Scan for the cell matching the given text and deliver its (X, Y) coordinate at center. 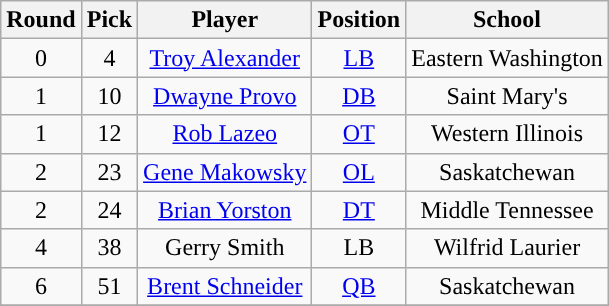
Troy Alexander (225, 58)
Rob Lazeo (225, 134)
DB (359, 96)
51 (109, 286)
Brent Schneider (225, 286)
DT (359, 210)
Middle Tennessee (508, 210)
38 (109, 248)
Saint Mary's (508, 96)
Gerry Smith (225, 248)
10 (109, 96)
0 (41, 58)
Western Illinois (508, 134)
Dwayne Provo (225, 96)
6 (41, 286)
Position (359, 20)
Player (225, 20)
OT (359, 134)
Eastern Washington (508, 58)
Pick (109, 20)
12 (109, 134)
School (508, 20)
23 (109, 172)
Gene Makowsky (225, 172)
Round (41, 20)
24 (109, 210)
QB (359, 286)
Wilfrid Laurier (508, 248)
Brian Yorston (225, 210)
OL (359, 172)
